Return (x, y) of the center of cell containing provided text 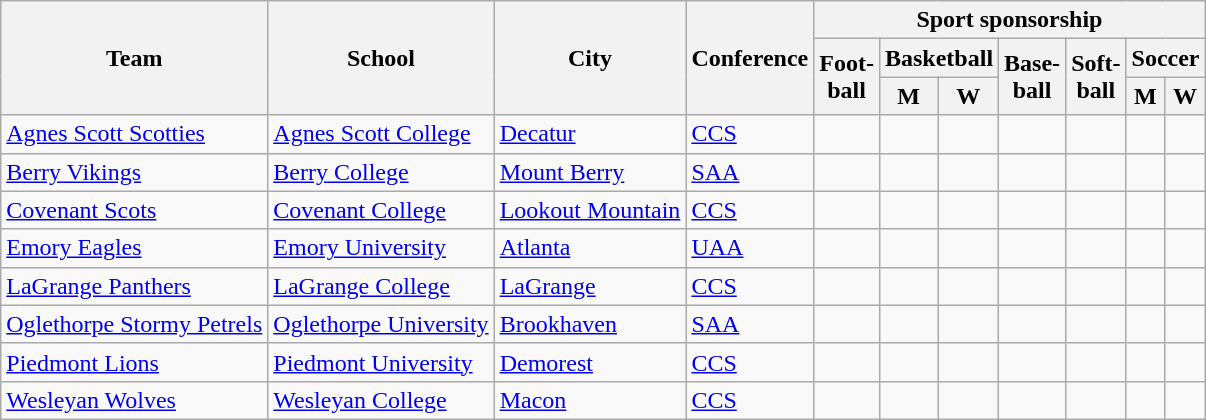
Agnes Scott College (381, 134)
School (381, 58)
Piedmont Lions (134, 362)
Wesleyan Wolves (134, 400)
Demorest (590, 362)
LaGrange (590, 286)
Soccer (1166, 58)
Brookhaven (590, 324)
Atlanta (590, 248)
UAA (750, 248)
Covenant College (381, 210)
Mount Berry (590, 172)
LaGrange College (381, 286)
City (590, 58)
Oglethorpe University (381, 324)
LaGrange Panthers (134, 286)
Sport sponsorship (1010, 20)
Emory Eagles (134, 248)
Berry College (381, 172)
Decatur (590, 134)
Berry Vikings (134, 172)
Covenant Scots (134, 210)
Base-ball (1032, 77)
Oglethorpe Stormy Petrels (134, 324)
Lookout Mountain (590, 210)
Piedmont University (381, 362)
Soft-ball (1096, 77)
Basketball (938, 58)
Team (134, 58)
Wesleyan College (381, 400)
Foot-ball (847, 77)
Emory University (381, 248)
Agnes Scott Scotties (134, 134)
Conference (750, 58)
Macon (590, 400)
